Identify which cell holds the provided text, then report its (x, y) central coordinate. 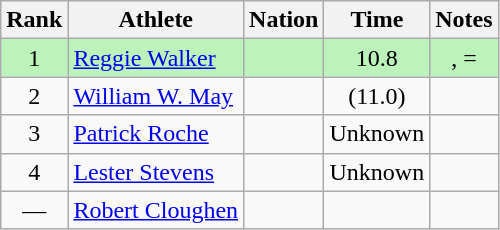
3 (34, 134)
Time (377, 20)
Robert Cloughen (156, 210)
Lester Stevens (156, 172)
4 (34, 172)
William W. May (156, 96)
10.8 (377, 58)
Athlete (156, 20)
1 (34, 58)
— (34, 210)
2 (34, 96)
(11.0) (377, 96)
Patrick Roche (156, 134)
, = (464, 58)
Reggie Walker (156, 58)
Rank (34, 20)
Notes (464, 20)
Nation (284, 20)
